Return [x, y] of the center of cell containing provided text 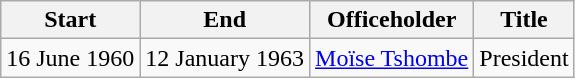
End [225, 20]
Title [524, 20]
Officeholder [392, 20]
Start [70, 20]
16 June 1960 [70, 58]
President [524, 58]
12 January 1963 [225, 58]
Moïse Tshombe [392, 58]
